Scan for the cell matching the given text and deliver its [X, Y] coordinate at center. 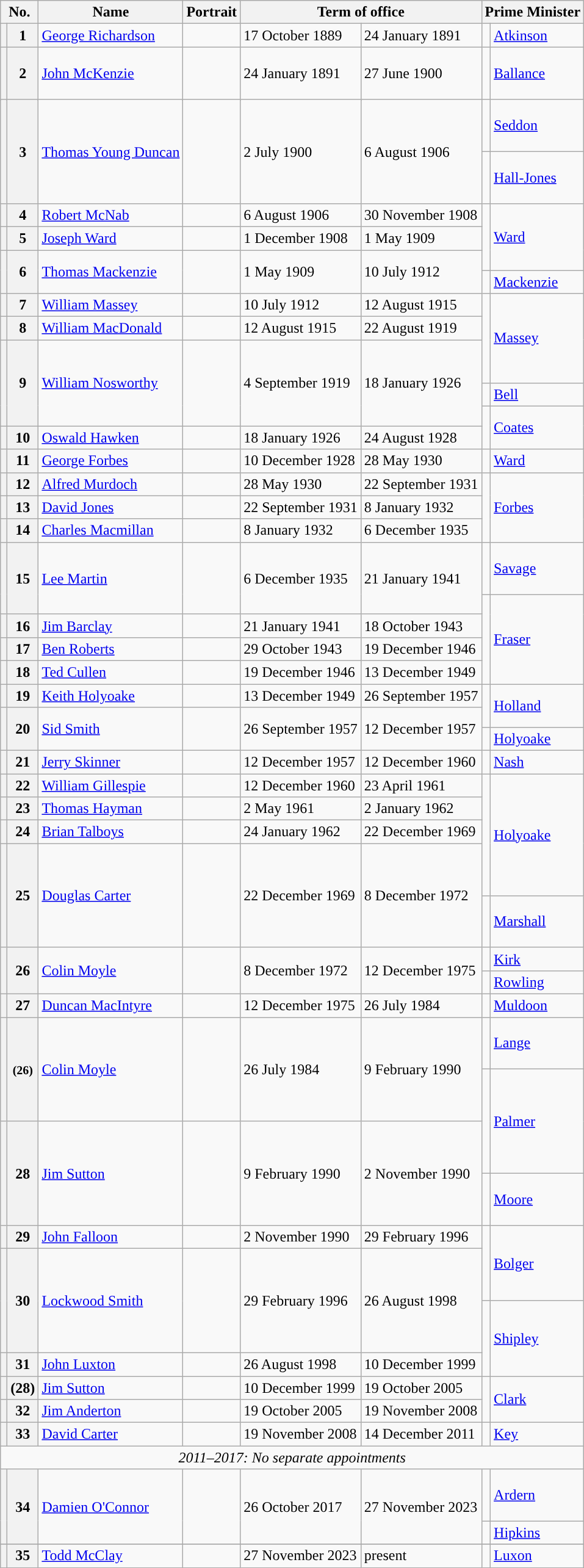
Ballance [537, 73]
15 [23, 578]
Shipley [537, 1338]
18 [23, 672]
23 April 1961 [421, 786]
11 [23, 461]
Bell [537, 394]
Lockwood Smith [111, 1301]
Duncan MacIntyre [111, 1005]
John McKenzie [111, 73]
23 [23, 809]
Sid Smith [111, 729]
Term of office [361, 12]
Damien O'Connor [111, 1506]
Oswald Hawken [111, 438]
Hipkins [537, 1533]
21 [23, 762]
7 [23, 305]
17 [23, 649]
35 [23, 1556]
Ben Roberts [111, 649]
22 August 1919 [421, 328]
Bolger [537, 1263]
William MacDonald [111, 328]
20 [23, 729]
16 [23, 626]
30 November 1908 [421, 215]
24 [23, 832]
Savage [537, 568]
Portrait [212, 12]
26 [23, 970]
10 December 1928 [301, 461]
(26) [23, 1069]
8 [23, 328]
14 December 2011 [421, 1434]
Nash [537, 762]
George Forbes [111, 461]
David Carter [111, 1434]
Kirk [537, 959]
William Massey [111, 305]
(28) [23, 1387]
John Luxton [111, 1364]
25 [23, 896]
Robert McNab [111, 215]
29 October 1943 [301, 649]
Prime Minister [533, 12]
Palmer [537, 1122]
22 [23, 786]
31 [23, 1364]
William Gillespie [111, 786]
Key [537, 1434]
24 August 1928 [421, 438]
27 June 1900 [421, 73]
Jerry Skinner [111, 762]
Holland [537, 706]
24 January 1962 [301, 832]
Mackenzie [537, 281]
30 [23, 1301]
Thomas Hayman [111, 809]
Keith Holyoake [111, 695]
9 [23, 383]
Coates [537, 427]
14 [23, 530]
4 [23, 215]
6 [23, 272]
2 January 1962 [421, 809]
Hall-Jones [537, 177]
No. [20, 12]
5 [23, 239]
Seddon [537, 126]
Massey [537, 338]
1 [23, 35]
27 [23, 1005]
Jim Anderton [111, 1411]
Muldoon [537, 1005]
present [421, 1556]
3 [23, 151]
4 September 1919 [301, 383]
Rowling [537, 982]
Forbes [537, 507]
Charles Macmillan [111, 530]
33 [23, 1434]
Clark [537, 1399]
18 October 1943 [421, 626]
Brian Talboys [111, 832]
George Richardson [111, 35]
William Nosworthy [111, 383]
17 October 1889 [301, 35]
Thomas Young Duncan [111, 151]
Marshall [537, 922]
David Jones [111, 507]
29 [23, 1237]
Ted Cullen [111, 672]
32 [23, 1411]
Jim Barclay [111, 626]
34 [23, 1506]
10 [23, 438]
1 December 1908 [301, 239]
Douglas Carter [111, 896]
28 [23, 1173]
John Falloon [111, 1237]
Joseph Ward [111, 239]
2 May 1961 [301, 809]
Luxon [537, 1556]
Moore [537, 1199]
2011–2017: No separate appointments [292, 1458]
Thomas Mackenzie [111, 272]
Todd McClay [111, 1556]
Lange [537, 1042]
Fraser [537, 640]
Alfred Murdoch [111, 484]
Name [111, 12]
Ardern [537, 1495]
2 July 1900 [301, 151]
19 [23, 695]
Lee Martin [111, 578]
26 October 2017 [301, 1506]
12 [23, 484]
Atkinson [537, 35]
13 [23, 507]
2 [23, 73]
